Extract the [X, Y] coordinate from the center of the cell holding the provided text.  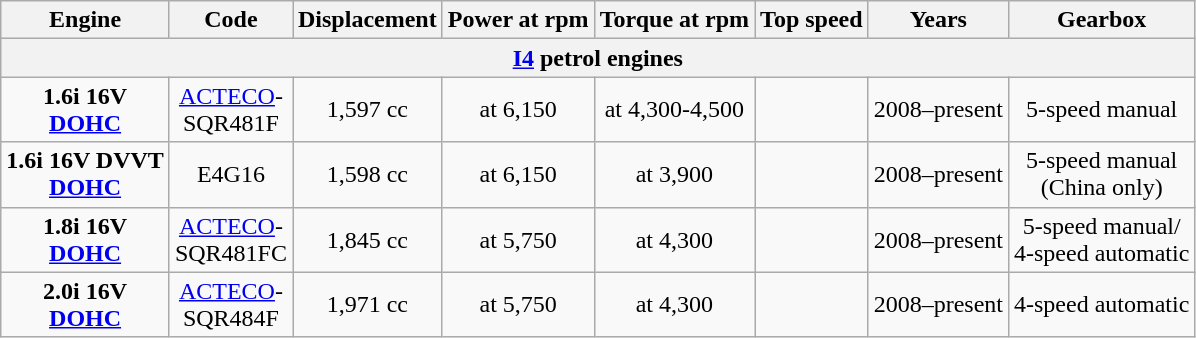
Displacement [367, 20]
1,597 сc [367, 110]
at 3,900 [674, 174]
1,971 cc [367, 304]
ACTECO-SQR481F [230, 110]
1.6i 16VDOHC [86, 110]
ACTECO-SQR481FC [230, 240]
1,598 cc [367, 174]
5-speed manual [1101, 110]
Years [938, 20]
E4G16 [230, 174]
1.8i 16VDOHC [86, 240]
at 4,300-4,500 [674, 110]
1.6i 16V DVVTDOHC [86, 174]
5-speed manual(China only) [1101, 174]
Gearbox [1101, 20]
Code [230, 20]
Torque at rpm [674, 20]
1,845 cc [367, 240]
2.0i 16VDOHC [86, 304]
4-speed automatic [1101, 304]
I4 petrol engines [598, 58]
Top speed [812, 20]
ACTECO-SQR484F [230, 304]
5-speed manual/4-speed automatic [1101, 240]
Engine [86, 20]
Power at rpm [518, 20]
